Identify which cell holds the provided text, then report its [X, Y] central coordinate. 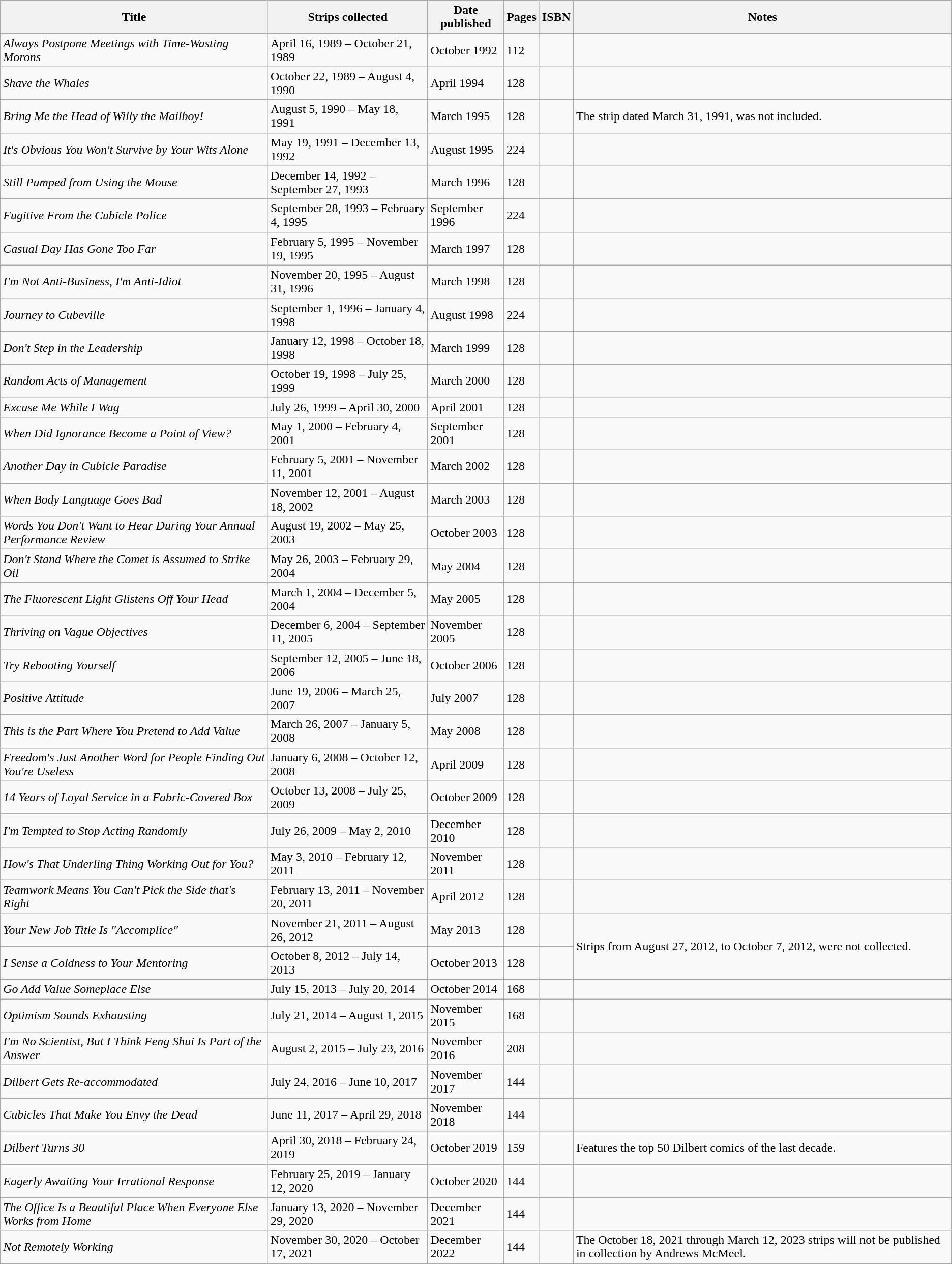
When Did Ignorance Become a Point of View? [134, 433]
Journey to Cubeville [134, 314]
November 2011 [466, 864]
July 24, 2016 – June 10, 2017 [348, 1081]
February 5, 2001 – November 11, 2001 [348, 467]
Thriving on Vague Objectives [134, 632]
October 19, 1998 – July 25, 1999 [348, 380]
February 13, 2011 – November 20, 2011 [348, 896]
October 2006 [466, 665]
October 8, 2012 – July 14, 2013 [348, 963]
September 28, 1993 – February 4, 1995 [348, 216]
Strips from August 27, 2012, to October 7, 2012, were not collected. [762, 947]
Bring Me the Head of Willy the Mailboy! [134, 116]
Notes [762, 17]
March 1999 [466, 348]
October 1992 [466, 50]
Shave the Whales [134, 83]
July 2007 [466, 698]
March 1996 [466, 182]
November 2018 [466, 1115]
Try Rebooting Yourself [134, 665]
159 [522, 1148]
November 30, 2020 – October 17, 2021 [348, 1247]
February 5, 1995 – November 19, 1995 [348, 248]
May 19, 1991 – December 13, 1992 [348, 150]
May 3, 2010 – February 12, 2011 [348, 864]
February 25, 2019 – January 12, 2020 [348, 1181]
Another Day in Cubicle Paradise [134, 467]
This is the Part Where You Pretend to Add Value [134, 731]
Title [134, 17]
October 2009 [466, 798]
November 2017 [466, 1081]
Don't Step in the Leadership [134, 348]
October 2013 [466, 963]
Go Add Value Someplace Else [134, 989]
Your New Job Title Is "Accomplice" [134, 930]
Not Remotely Working [134, 1247]
I Sense a Coldness to Your Mentoring [134, 963]
October 22, 1989 – August 4, 1990 [348, 83]
March 2002 [466, 467]
I'm No Scientist, But I Think Feng Shui Is Part of the Answer [134, 1049]
May 2008 [466, 731]
August 19, 2002 – May 25, 2003 [348, 533]
April 2012 [466, 896]
Cubicles That Make You Envy the Dead [134, 1115]
March 1998 [466, 282]
The Fluorescent Light Glistens Off Your Head [134, 599]
November 2005 [466, 632]
May 2005 [466, 599]
Always Postpone Meetings with Time-Wasting Morons [134, 50]
It's Obvious You Won't Survive by Your Wits Alone [134, 150]
The Office Is a Beautiful Place When Everyone Else Works from Home [134, 1214]
December 2021 [466, 1214]
Casual Day Has Gone Too Far [134, 248]
July 26, 2009 – May 2, 2010 [348, 830]
November 2015 [466, 1015]
July 15, 2013 – July 20, 2014 [348, 989]
May 26, 2003 – February 29, 2004 [348, 566]
December 2010 [466, 830]
November 12, 2001 – August 18, 2002 [348, 499]
I'm Tempted to Stop Acting Randomly [134, 830]
Features the top 50 Dilbert comics of the last decade. [762, 1148]
May 1, 2000 – February 4, 2001 [348, 433]
December 2022 [466, 1247]
November 20, 1995 – August 31, 1996 [348, 282]
May 2004 [466, 566]
November 21, 2011 – August 26, 2012 [348, 930]
April 2001 [466, 407]
April 16, 1989 – October 21, 1989 [348, 50]
July 21, 2014 – August 1, 2015 [348, 1015]
March 2003 [466, 499]
October 2019 [466, 1148]
September 2001 [466, 433]
Date published [466, 17]
Words You Don't Want to Hear During Your Annual Performance Review [134, 533]
March 1995 [466, 116]
October 2014 [466, 989]
I'm Not Anti-Business, I'm Anti-Idiot [134, 282]
Dilbert Turns 30 [134, 1148]
June 19, 2006 – March 25, 2007 [348, 698]
Eagerly Awaiting Your Irrational Response [134, 1181]
Positive Attitude [134, 698]
September 12, 2005 – June 18, 2006 [348, 665]
April 30, 2018 – February 24, 2019 [348, 1148]
Fugitive From the Cubicle Police [134, 216]
ISBN [556, 17]
The October 18, 2021 through March 12, 2023 strips will not be published in collection by Andrews McMeel. [762, 1247]
Still Pumped from Using the Mouse [134, 182]
September 1, 1996 – January 4, 1998 [348, 314]
March 1, 2004 – December 5, 2004 [348, 599]
October 2003 [466, 533]
When Body Language Goes Bad [134, 499]
Pages [522, 17]
September 1996 [466, 216]
March 1997 [466, 248]
August 1998 [466, 314]
14 Years of Loyal Service in a Fabric-Covered Box [134, 798]
Don't Stand Where the Comet is Assumed to Strike Oil [134, 566]
April 2009 [466, 764]
208 [522, 1049]
July 26, 1999 – April 30, 2000 [348, 407]
April 1994 [466, 83]
Optimism Sounds Exhausting [134, 1015]
Teamwork Means You Can't Pick the Side that's Right [134, 896]
Freedom's Just Another Word for People Finding Out You're Useless [134, 764]
Excuse Me While I Wag [134, 407]
January 12, 1998 – October 18, 1998 [348, 348]
January 6, 2008 – October 12, 2008 [348, 764]
June 11, 2017 – April 29, 2018 [348, 1115]
December 6, 2004 – September 11, 2005 [348, 632]
August 1995 [466, 150]
March 2000 [466, 380]
How's That Underling Thing Working Out for You? [134, 864]
August 2, 2015 – July 23, 2016 [348, 1049]
The strip dated March 31, 1991, was not included. [762, 116]
August 5, 1990 – May 18, 1991 [348, 116]
112 [522, 50]
Strips collected [348, 17]
May 2013 [466, 930]
October 13, 2008 – July 25, 2009 [348, 798]
January 13, 2020 – November 29, 2020 [348, 1214]
Random Acts of Management [134, 380]
Dilbert Gets Re-accommodated [134, 1081]
March 26, 2007 – January 5, 2008 [348, 731]
October 2020 [466, 1181]
December 14, 1992 – September 27, 1993 [348, 182]
November 2016 [466, 1049]
